Return [X, Y] of the center of cell containing provided text 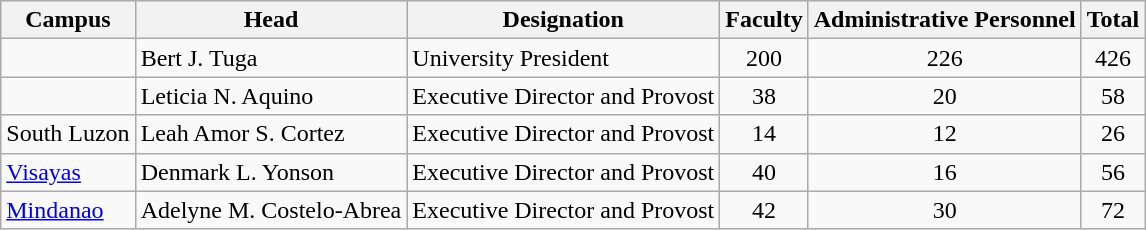
14 [764, 134]
Administrative Personnel [944, 20]
226 [944, 58]
426 [1113, 58]
Bert J. Tuga [271, 58]
30 [944, 210]
56 [1113, 172]
Denmark L. Yonson [271, 172]
Mindanao [68, 210]
Leah Amor S. Cortez [271, 134]
Head [271, 20]
40 [764, 172]
Adelyne M. Costelo-Abrea [271, 210]
12 [944, 134]
South Luzon [68, 134]
Faculty [764, 20]
26 [1113, 134]
Leticia N. Aquino [271, 96]
16 [944, 172]
72 [1113, 210]
200 [764, 58]
20 [944, 96]
University President [564, 58]
38 [764, 96]
42 [764, 210]
Designation [564, 20]
58 [1113, 96]
Visayas [68, 172]
Campus [68, 20]
Total [1113, 20]
